Determine the (X, Y) coordinate at the center of the cell enclosing the given text.  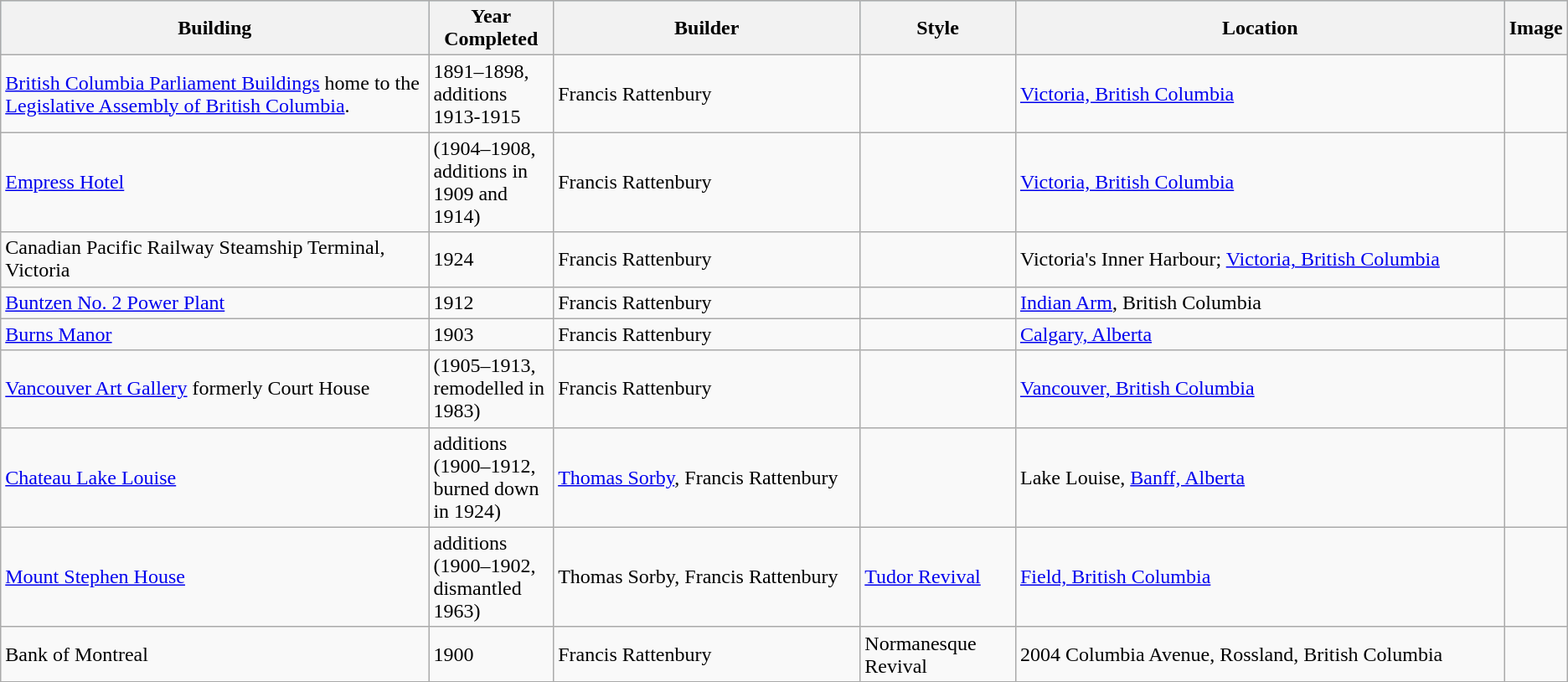
Lake Louise, Banff, Alberta (1260, 478)
Bank of Montreal (214, 654)
Indian Arm, British Columbia (1260, 302)
Empress Hotel (214, 183)
Vancouver, British Columbia (1260, 389)
Chateau Lake Louise (214, 478)
1912 (491, 302)
Normanesque Revival (938, 654)
1903 (491, 334)
Burns Manor (214, 334)
Builder (707, 28)
(1904–1908, additions in 1909 and 1914) (491, 183)
Mount Stephen House (214, 576)
1924 (491, 260)
1891–1898, additions 1913-1915 (491, 94)
additions (1900–1912, burned down in 1924) (491, 478)
Buntzen No. 2 Power Plant (214, 302)
Canadian Pacific Railway Steamship Terminal, Victoria (214, 260)
2004 Columbia Avenue, Rossland, British Columbia (1260, 654)
Building (214, 28)
Field, British Columbia (1260, 576)
1900 (491, 654)
Calgary, Alberta (1260, 334)
Style (938, 28)
British Columbia Parliament Buildings home to the Legislative Assembly of British Columbia. (214, 94)
Year Completed (491, 28)
additions (1900–1902, dismantled 1963) (491, 576)
Image (1536, 28)
Tudor Revival (938, 576)
Vancouver Art Gallery formerly Court House (214, 389)
(1905–1913, remodelled in 1983) (491, 389)
Location (1260, 28)
Victoria's Inner Harbour; Victoria, British Columbia (1260, 260)
